Provide the [x, y] coordinate of the cell's center where the given text is located.  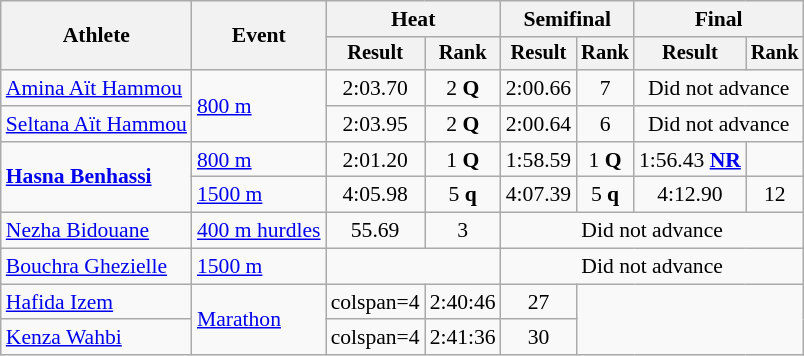
2:41:36 [463, 338]
4:07.39 [538, 195]
55.69 [376, 231]
Kenza Wahbi [96, 338]
Marathon [259, 320]
Bouchra Ghezielle [96, 267]
6 [605, 124]
Nezha Bidouane [96, 231]
Amina Aït Hammou [96, 88]
Hasna Benhassi [96, 178]
30 [538, 338]
2:00.64 [538, 124]
Athlete [96, 36]
2:01.20 [376, 160]
2:03.70 [376, 88]
Semifinal [568, 19]
1:56.43 NR [690, 160]
400 m hurdles [259, 231]
4:05.98 [376, 195]
Hafida Izem [96, 302]
3 [463, 231]
Seltana Aït Hammou [96, 124]
2:00.66 [538, 88]
7 [605, 88]
2:03.95 [376, 124]
12 [775, 195]
27 [538, 302]
4:12.90 [690, 195]
Heat [414, 19]
Event [259, 36]
2:40:46 [463, 302]
Final [719, 19]
1:58.59 [538, 160]
